Extract the [X, Y] coordinate from the center of the cell holding the provided text.  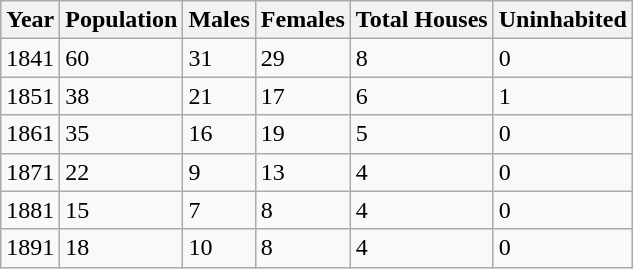
1851 [30, 96]
21 [219, 96]
15 [122, 210]
35 [122, 134]
18 [122, 248]
9 [219, 172]
5 [422, 134]
29 [302, 58]
13 [302, 172]
38 [122, 96]
7 [219, 210]
22 [122, 172]
Females [302, 20]
1871 [30, 172]
1891 [30, 248]
Uninhabited [562, 20]
1881 [30, 210]
16 [219, 134]
19 [302, 134]
10 [219, 248]
Males [219, 20]
1 [562, 96]
Year [30, 20]
6 [422, 96]
1861 [30, 134]
31 [219, 58]
Population [122, 20]
Total Houses [422, 20]
17 [302, 96]
60 [122, 58]
1841 [30, 58]
